Scan for the cell matching the given text and deliver its (x, y) coordinate at center. 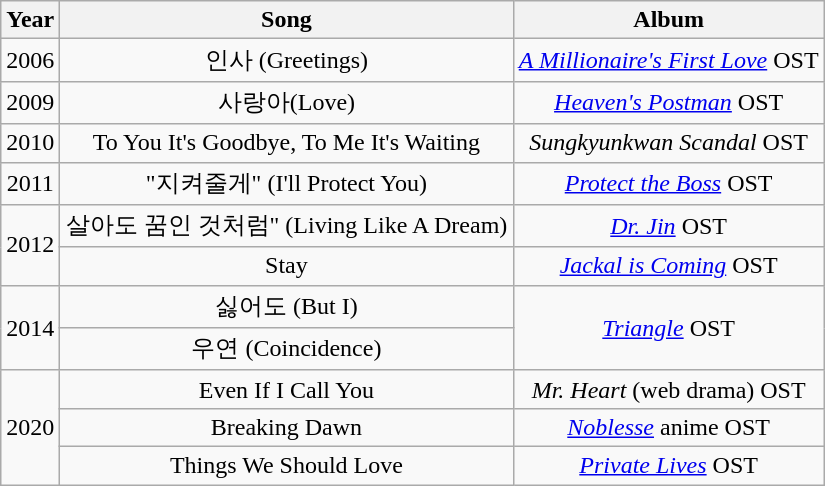
Year (30, 20)
Even If I Call You (286, 389)
To You It's Goodbye, To Me It's Waiting (286, 143)
Stay (286, 266)
Protect the Boss OST (668, 184)
2009 (30, 102)
2020 (30, 427)
Things We Should Love (286, 465)
Jackal is Coming OST (668, 266)
2011 (30, 184)
사랑아(Love) (286, 102)
Song (286, 20)
A Millionaire's First Love OST (668, 60)
인사 (Greetings) (286, 60)
Triangle OST (668, 328)
Sungkyunkwan Scandal OST (668, 143)
Album (668, 20)
Heaven's Postman OST (668, 102)
2006 (30, 60)
Dr. Jin OST (668, 226)
2012 (30, 246)
Breaking Dawn (286, 427)
우연 (Coincidence) (286, 350)
Noblesse anime OST (668, 427)
Mr. Heart (web drama) OST (668, 389)
"지켜줄게" (I'll Protect You) (286, 184)
2010 (30, 143)
Private Lives OST (668, 465)
살아도 꿈인 것처럼" (Living Like A Dream) (286, 226)
2014 (30, 328)
싫어도 (But I) (286, 306)
